Scan for the cell matching the given text and deliver its (X, Y) coordinate at center. 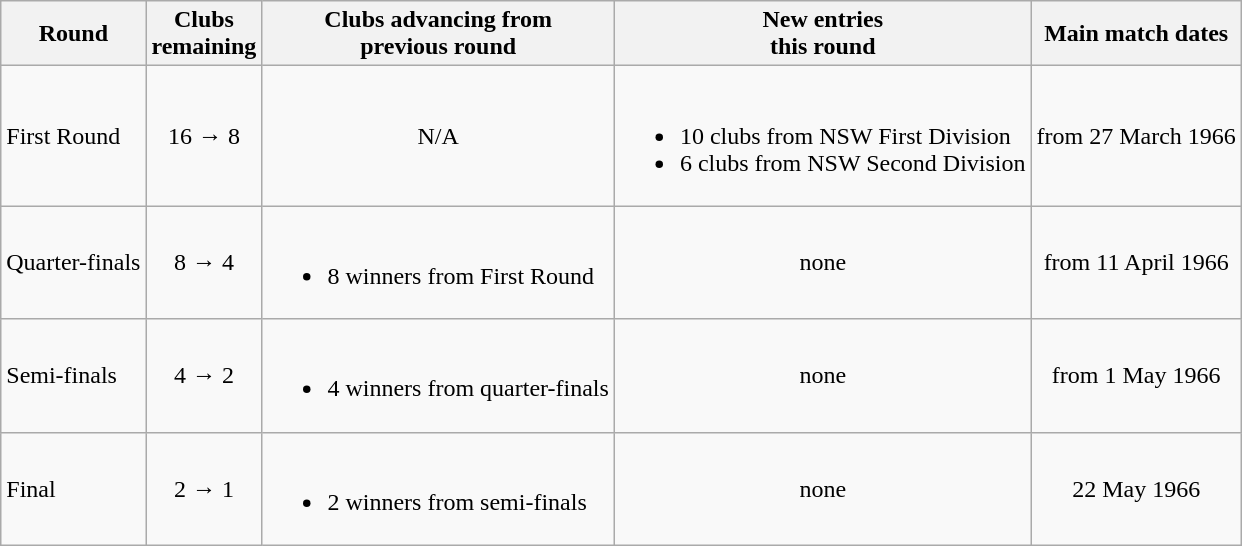
8 → 4 (204, 262)
Clubsremaining (204, 34)
Final (74, 488)
4 → 2 (204, 376)
Main match dates (1136, 34)
4 winners from quarter-finals (438, 376)
16 → 8 (204, 136)
New entriesthis round (822, 34)
8 winners from First Round (438, 262)
Clubs advancing fromprevious round (438, 34)
22 May 1966 (1136, 488)
from 1 May 1966 (1136, 376)
2 → 1 (204, 488)
Round (74, 34)
10 clubs from NSW First Division6 clubs from NSW Second Division (822, 136)
Quarter-finals (74, 262)
Semi-finals (74, 376)
N/A (438, 136)
from 27 March 1966 (1136, 136)
First Round (74, 136)
from 11 April 1966 (1136, 262)
2 winners from semi-finals (438, 488)
